Detect which cell encompasses the target text, then output its (X, Y) center coordinate. 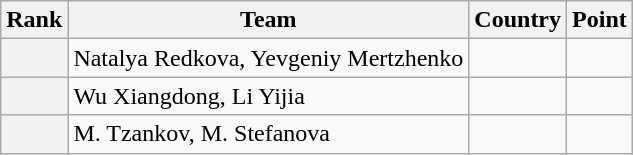
M. Tzankov, M. Stefanova (268, 134)
Natalya Redkova, Yevgeniy Mertzhenko (268, 58)
Point (600, 20)
Rank (34, 20)
Country (518, 20)
Wu Xiangdong, Li Yijia (268, 96)
Team (268, 20)
